Search for the cell housing the specified text and yield its [X, Y] center coordinate. 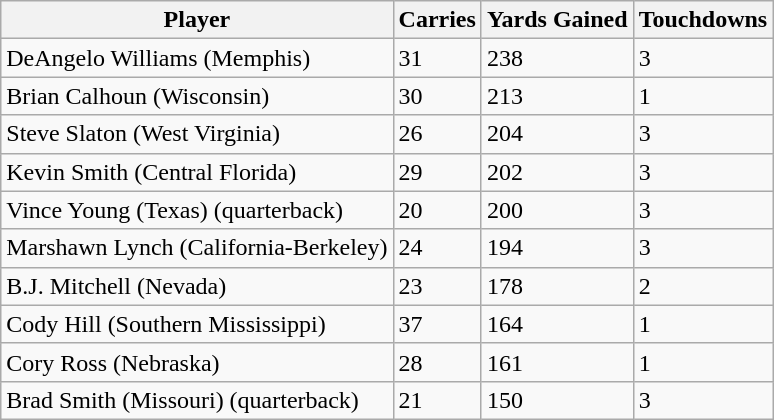
26 [437, 134]
Steve Slaton (West Virginia) [197, 134]
Marshawn Lynch (California-Berkeley) [197, 248]
Brad Smith (Missouri) (quarterback) [197, 400]
Player [197, 20]
150 [557, 400]
202 [557, 172]
Carries [437, 20]
238 [557, 58]
23 [437, 286]
Cody Hill (Southern Mississippi) [197, 324]
28 [437, 362]
31 [437, 58]
Cory Ross (Nebraska) [197, 362]
29 [437, 172]
204 [557, 134]
161 [557, 362]
213 [557, 96]
Kevin Smith (Central Florida) [197, 172]
194 [557, 248]
164 [557, 324]
Yards Gained [557, 20]
178 [557, 286]
2 [703, 286]
37 [437, 324]
Vince Young (Texas) (quarterback) [197, 210]
B.J. Mitchell (Nevada) [197, 286]
24 [437, 248]
Touchdowns [703, 20]
20 [437, 210]
200 [557, 210]
21 [437, 400]
30 [437, 96]
DeAngelo Williams (Memphis) [197, 58]
Brian Calhoun (Wisconsin) [197, 96]
